Search for the cell housing the specified text and yield its (x, y) center coordinate. 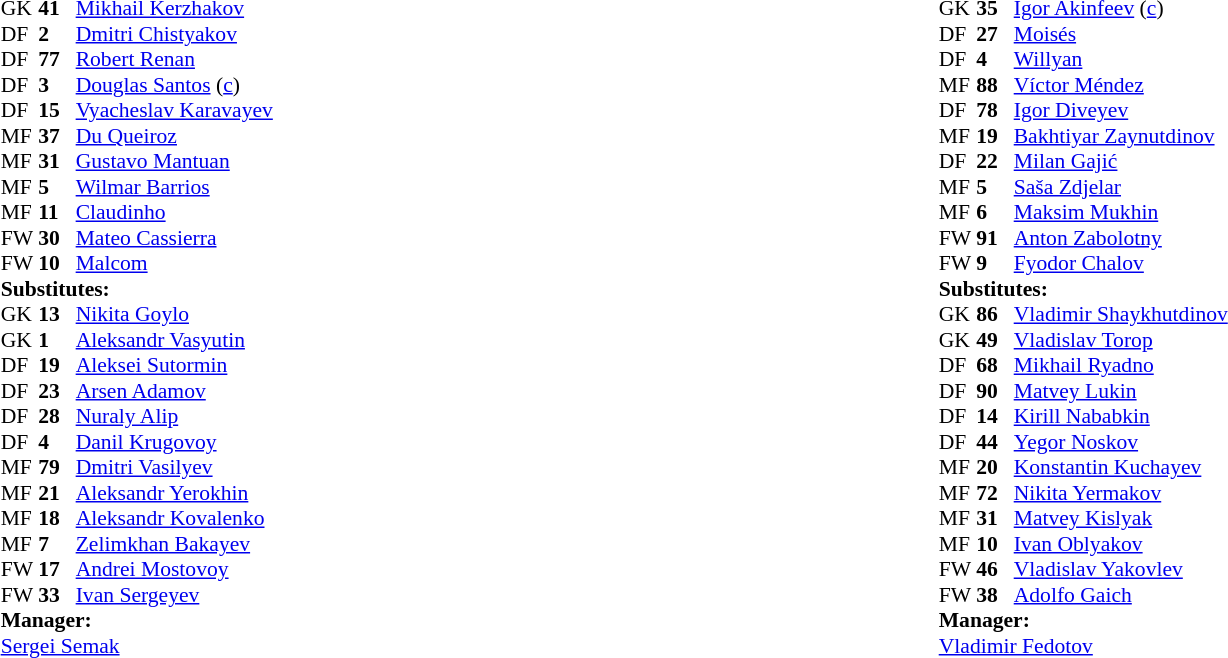
20 (995, 467)
6 (995, 213)
Nuraly Alip (174, 417)
78 (995, 111)
11 (57, 213)
Anton Zabolotny (1121, 238)
Aleksandr Yerokhin (174, 493)
Douglas Santos (c) (174, 85)
Bakhtiyar Zaynutdinov (1121, 136)
Adolfo Gaich (1121, 595)
Dmitri Vasilyev (174, 467)
Fyodor Chalov (1121, 263)
17 (57, 569)
Aleksandr Vasyutin (174, 340)
Nikita Yermakov (1121, 493)
15 (57, 111)
Yegor Noskov (1121, 442)
68 (995, 365)
Matvey Lukin (1121, 391)
Du Queiroz (174, 136)
Saša Zdjelar (1121, 187)
46 (995, 569)
28 (57, 417)
Aleksandr Kovalenko (174, 519)
Ivan Oblyakov (1121, 544)
13 (57, 315)
1 (57, 340)
Arsen Adamov (174, 391)
72 (995, 493)
88 (995, 85)
Wilmar Barrios (174, 187)
90 (995, 391)
Mateo Cassierra (174, 238)
38 (995, 595)
Willyan (1121, 59)
Vladislav Yakovlev (1121, 569)
3 (57, 85)
Andrei Mostovoy (174, 569)
Claudinho (174, 213)
86 (995, 315)
Ivan Sergeyev (174, 595)
91 (995, 238)
2 (57, 34)
Matvey Kislyak (1121, 519)
Igor Diveyev (1121, 111)
Gustavo Mantuan (174, 161)
22 (995, 161)
44 (995, 442)
Aleksei Sutormin (174, 365)
Malcom (174, 263)
18 (57, 519)
Dmitri Chistyakov (174, 34)
Zelimkhan Bakayev (174, 544)
Mikhail Ryadno (1121, 365)
Kirill Nababkin (1121, 417)
Víctor Méndez (1121, 85)
Maksim Mukhin (1121, 213)
33 (57, 595)
Danil Krugovoy (174, 442)
23 (57, 391)
7 (57, 544)
Nikita Goylo (174, 315)
30 (57, 238)
49 (995, 340)
14 (995, 417)
Vladimir Shaykhutdinov (1121, 315)
79 (57, 467)
Vladislav Torop (1121, 340)
9 (995, 263)
21 (57, 493)
27 (995, 34)
77 (57, 59)
Robert Renan (174, 59)
Milan Gajić (1121, 161)
Moisés (1121, 34)
37 (57, 136)
Vyacheslav Karavayev (174, 111)
Konstantin Kuchayev (1121, 467)
